Extract the (X, Y) coordinate from the center of the cell holding the provided text.  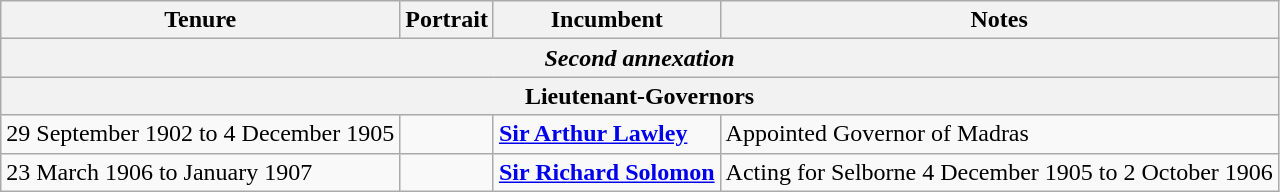
Tenure (200, 20)
Portrait (447, 20)
Incumbent (606, 20)
23 March 1906 to January 1907 (200, 172)
Sir Arthur Lawley (606, 134)
Sir Richard Solomon (606, 172)
Second annexation (640, 58)
Notes (999, 20)
Appointed Governor of Madras (999, 134)
Acting for Selborne 4 December 1905 to 2 October 1906 (999, 172)
29 September 1902 to 4 December 1905 (200, 134)
Lieutenant-Governors (640, 96)
